Identify which cell holds the provided text, then report its [x, y] central coordinate. 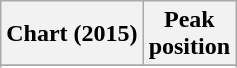
Peakposition [189, 34]
Chart (2015) [72, 34]
